Output the [X, Y] coordinate of the center of the cell containing the given text.  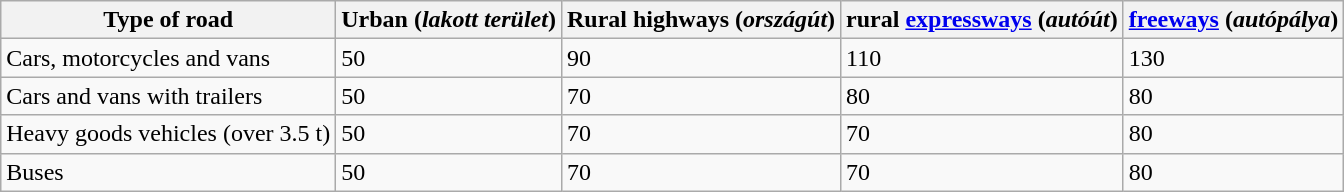
rural expressways (autóút) [982, 20]
Urban (lakott terület) [449, 20]
Rural highways (országút) [700, 20]
Type of road [168, 20]
freeways (autópálya) [1234, 20]
90 [700, 58]
Buses [168, 172]
Heavy goods vehicles (over 3.5 t) [168, 134]
110 [982, 58]
130 [1234, 58]
Cars, motorcycles and vans [168, 58]
Cars and vans with trailers [168, 96]
